Return (X, Y) of the center of cell containing provided text 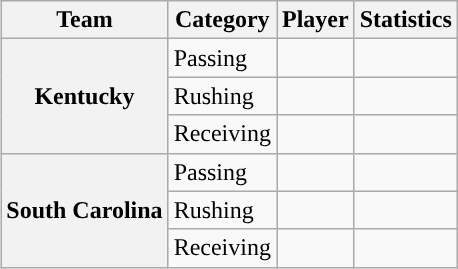
Team (84, 20)
Statistics (406, 20)
Player (315, 20)
South Carolina (84, 210)
Category (222, 20)
Kentucky (84, 96)
